Identify which cell holds the provided text, then report its [X, Y] central coordinate. 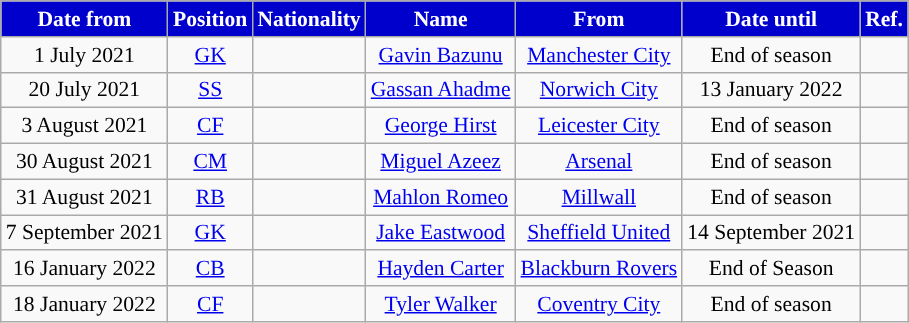
Blackburn Rovers [600, 269]
16 January 2022 [84, 269]
1 July 2021 [84, 55]
3 August 2021 [84, 126]
Norwich City [600, 90]
Name [441, 19]
Mahlon Romeo [441, 197]
20 July 2021 [84, 90]
Miguel Azeez [441, 162]
CM [210, 162]
Ref. [884, 19]
30 August 2021 [84, 162]
Manchester City [600, 55]
Millwall [600, 197]
SS [210, 90]
7 September 2021 [84, 233]
31 August 2021 [84, 197]
14 September 2021 [771, 233]
Position [210, 19]
Nationality [308, 19]
Tyler Walker [441, 304]
From [600, 19]
Hayden Carter [441, 269]
George Hirst [441, 126]
13 January 2022 [771, 90]
Arsenal [600, 162]
Gavin Bazunu [441, 55]
End of Season [771, 269]
Sheffield United [600, 233]
Coventry City [600, 304]
Date until [771, 19]
Leicester City [600, 126]
Date from [84, 19]
CB [210, 269]
18 January 2022 [84, 304]
Gassan Ahadme [441, 90]
RB [210, 197]
Jake Eastwood [441, 233]
